Scan for the cell matching the given text and deliver its (X, Y) coordinate at center. 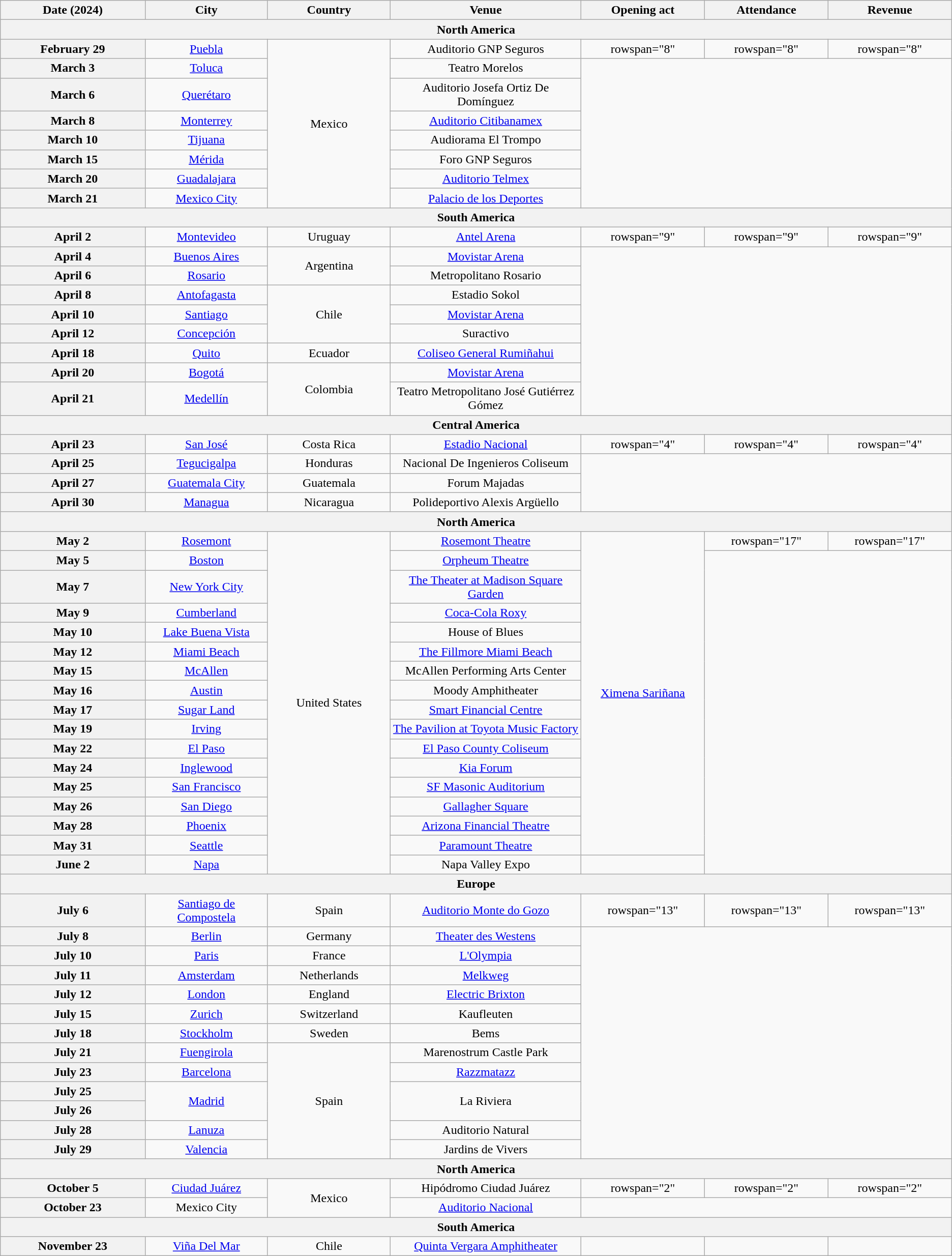
May 31 (73, 845)
Rosemont Theatre (485, 541)
Toluca (206, 68)
Cumberland (206, 613)
Puebla (206, 49)
Santiago (206, 314)
Teatro Morelos (485, 68)
Teatro Metropolitano José Gutiérrez Gómez (485, 399)
May 16 (73, 690)
April 23 (73, 444)
Auditorio Josefa Ortiz De Domínguez (485, 95)
May 22 (73, 748)
La Riviera (485, 1101)
November 23 (73, 1246)
Polideportivo Alexis Argüello (485, 502)
Smart Financial Centre (485, 710)
May 10 (73, 632)
May 19 (73, 729)
Antofagasta (206, 295)
Germany (329, 937)
March 6 (73, 95)
SF Masonic Auditorium (485, 787)
April 2 (73, 237)
Lanuza (206, 1130)
July 10 (73, 956)
Quinta Vergara Amphitheater (485, 1246)
Stockholm (206, 1033)
April 12 (73, 334)
Arizona Financial Theatre (485, 826)
May 17 (73, 710)
July 29 (73, 1149)
Netherlands (329, 975)
Forum Majadas (485, 483)
May 9 (73, 613)
July 21 (73, 1053)
Mérida (206, 159)
El Paso (206, 748)
Guatemala City (206, 483)
July 23 (73, 1072)
Jardins de Vivers (485, 1149)
April 20 (73, 372)
Rosario (206, 276)
Theater des Westens (485, 937)
Audiorama El Trompo (485, 140)
Medellín (206, 399)
Antel Arena (485, 237)
Managua (206, 502)
Nacional De Ingenieros Coliseum (485, 463)
Sugar Land (206, 710)
Zurich (206, 1014)
Metropolitano Rosario (485, 276)
October 5 (73, 1188)
Kaufleuten (485, 1014)
May 24 (73, 768)
Gallagher Square (485, 806)
Palacio de los Deportes (485, 198)
Santiago de Compostela (206, 910)
July 26 (73, 1111)
Auditorio Natural (485, 1130)
Berlin (206, 937)
House of Blues (485, 632)
Inglewood (206, 768)
Sweden (329, 1033)
Quito (206, 353)
June 2 (73, 864)
Nicaragua (329, 502)
March 20 (73, 179)
Opening act (643, 10)
March 15 (73, 159)
Hipódromo Ciudad Juárez (485, 1188)
April 21 (73, 399)
Auditorio Telmex (485, 179)
McAllen (206, 671)
April 30 (73, 502)
July 8 (73, 937)
L'Olympia (485, 956)
Rosemont (206, 541)
Marenostrum Castle Park (485, 1053)
Concepción (206, 334)
July 11 (73, 975)
Costa Rica (329, 444)
Ximena Sariñana (643, 693)
Venue (485, 10)
Barcelona (206, 1072)
El Paso County Coliseum (485, 748)
Bems (485, 1033)
February 29 (73, 49)
Paramount Theatre (485, 845)
Paris (206, 956)
Viña Del Mar (206, 1246)
October 23 (73, 1207)
City (206, 10)
Orpheum Theatre (485, 560)
San Diego (206, 806)
Coliseo General Rumiñahui (485, 353)
May 26 (73, 806)
Irving (206, 729)
England (329, 995)
Auditorio Citibanamex (485, 121)
Napa (206, 864)
Country (329, 10)
The Theater at Madison Square Garden (485, 586)
Phoenix (206, 826)
Razzmatazz (485, 1072)
July 15 (73, 1014)
Suractivo (485, 334)
April 25 (73, 463)
May 7 (73, 586)
May 5 (73, 560)
Argentina (329, 266)
Guatemala (329, 483)
Bogotá (206, 372)
Auditorio GNP Seguros (485, 49)
Electric Brixton (485, 995)
Revenue (890, 10)
Date (2024) (73, 10)
Ciudad Juárez (206, 1188)
London (206, 995)
Amsterdam (206, 975)
Ecuador (329, 353)
Kia Forum (485, 768)
Switzerland (329, 1014)
April 27 (73, 483)
Tijuana (206, 140)
United States (329, 703)
July 28 (73, 1130)
Seattle (206, 845)
Napa Valley Expo (485, 864)
San Francisco (206, 787)
Foro GNP Seguros (485, 159)
The Pavilion at Toyota Music Factory (485, 729)
Melkweg (485, 975)
Fuengirola (206, 1053)
April 6 (73, 276)
Tegucigalpa (206, 463)
July 6 (73, 910)
Coca-Cola Roxy (485, 613)
Lake Buena Vista (206, 632)
April 8 (73, 295)
Auditorio Nacional (485, 1207)
New York City (206, 586)
Estadio Nacional (485, 444)
April 18 (73, 353)
May 12 (73, 652)
France (329, 956)
May 15 (73, 671)
Europe (476, 884)
Uruguay (329, 237)
March 21 (73, 198)
July 25 (73, 1091)
April 4 (73, 256)
Honduras (329, 463)
Madrid (206, 1101)
Buenos Aires (206, 256)
The Fillmore Miami Beach (485, 652)
July 18 (73, 1033)
McAllen Performing Arts Center (485, 671)
March 8 (73, 121)
July 12 (73, 995)
Guadalajara (206, 179)
Attendance (766, 10)
Monterrey (206, 121)
April 10 (73, 314)
May 28 (73, 826)
Austin (206, 690)
May 25 (73, 787)
Auditorio Monte do Gozo (485, 910)
Miami Beach (206, 652)
San José (206, 444)
Montevideo (206, 237)
Valencia (206, 1149)
Estadio Sokol (485, 295)
Querétaro (206, 95)
Colombia (329, 389)
Moody Amphitheater (485, 690)
March 3 (73, 68)
May 2 (73, 541)
March 10 (73, 140)
Central America (476, 425)
Boston (206, 560)
